Locate the cell with the specified text and output its (x, y) center coordinate. 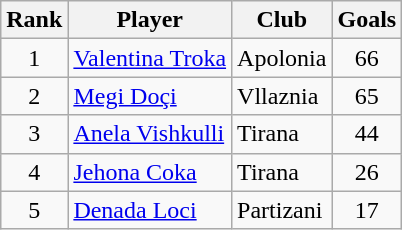
Goals (367, 20)
2 (34, 96)
4 (34, 172)
Apolonia (282, 58)
Player (150, 20)
66 (367, 58)
Jehona Coka (150, 172)
5 (34, 210)
3 (34, 134)
Valentina Troka (150, 58)
Megi Doçi (150, 96)
65 (367, 96)
44 (367, 134)
Rank (34, 20)
Partizani (282, 210)
1 (34, 58)
17 (367, 210)
Denada Loci (150, 210)
Vllaznia (282, 96)
26 (367, 172)
Club (282, 20)
Anela Vishkulli (150, 134)
